Find where the given text appears and provide that cell's center as [x, y] coordinate. 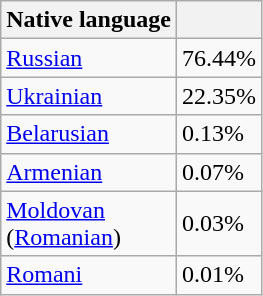
Romani [89, 275]
0.13% [218, 134]
Belarusian [89, 134]
0.01% [218, 275]
Native language [89, 20]
0.07% [218, 172]
Moldovan(Romanian) [89, 224]
Russian [89, 58]
0.03% [218, 224]
Ukrainian [89, 96]
Armenian [89, 172]
22.35% [218, 96]
76.44% [218, 58]
